Extract the [X, Y] coordinate from the center of the cell holding the provided text.  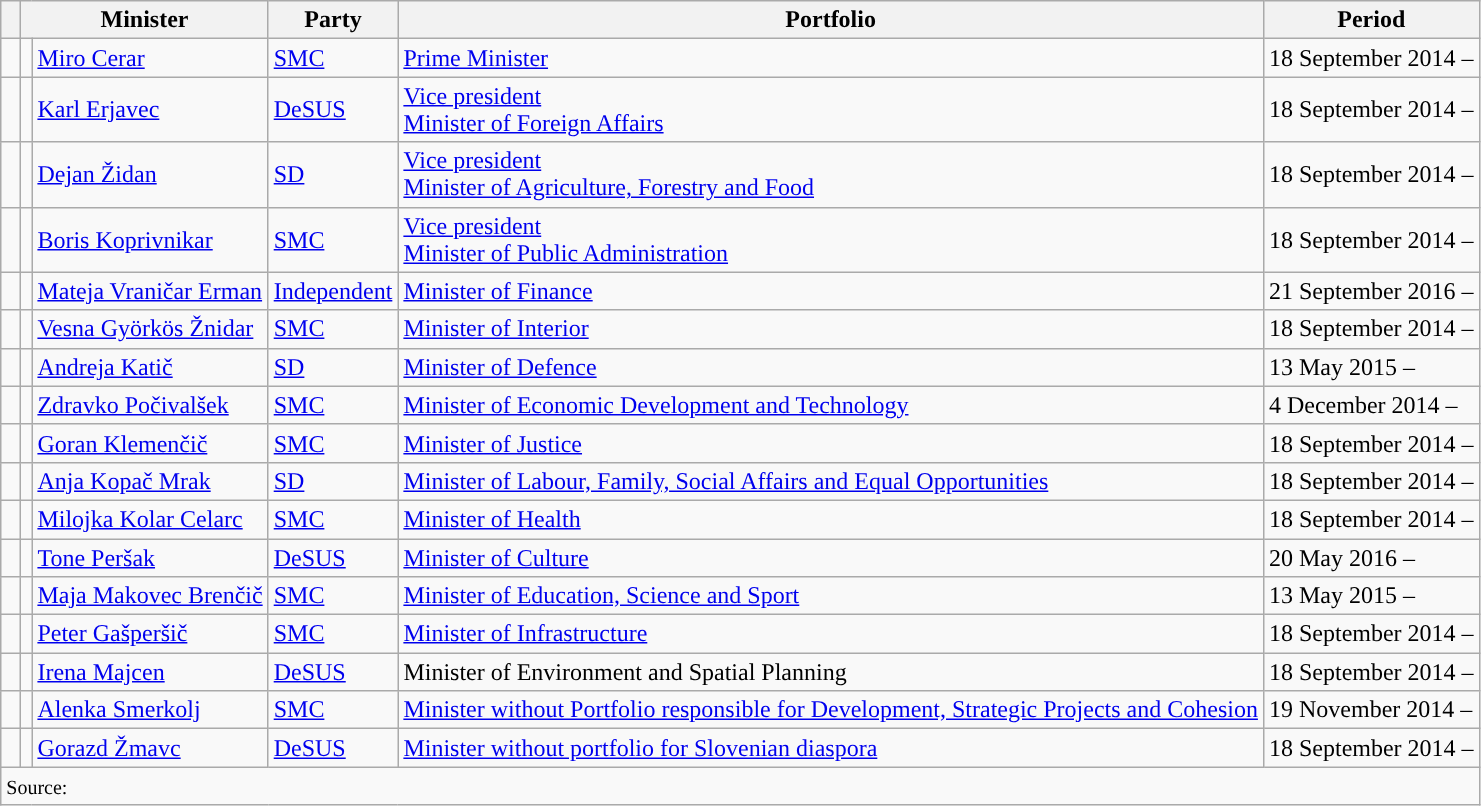
Minister of Economic Development and Technology [831, 405]
Portfolio [831, 20]
Zdravko Počivalšek [150, 405]
Alenka Smerkolj [150, 710]
Vice president Minister of Public Administration [831, 240]
Vice president Minister of Foreign Affairs [831, 110]
Gorazd Žmavc [150, 748]
Minister of Health [831, 519]
Maja Makovec Brenčič [150, 596]
Minister of Labour, Family, Social Affairs and Equal Opportunities [831, 481]
4 December 2014 – [1371, 405]
Minister of Environment and Spatial Planning [831, 672]
Minister [144, 20]
Goran Klemenčič [150, 443]
Minister without Portfolio responsible for Development, Strategic Projects and Cohesion [831, 710]
Independent [333, 291]
Tone Peršak [150, 557]
Irena Majcen [150, 672]
Peter Gašperšič [150, 634]
Vesna Györkös Žnidar [150, 329]
Prime Minister [831, 58]
Andreja Katič [150, 367]
Vice president Minister of Agriculture, Forestry and Food [831, 174]
Minister of Infrastructure [831, 634]
21 September 2016 – [1371, 291]
Minister of Interior [831, 329]
Boris Koprivnikar [150, 240]
Dejan Židan [150, 174]
19 November 2014 – [1371, 710]
Anja Kopač Mrak [150, 481]
Minister of Education, Science and Sport [831, 596]
Party [333, 20]
Minister of Culture [831, 557]
Mateja Vraničar Erman [150, 291]
Minister of Defence [831, 367]
20 May 2016 – [1371, 557]
Minister without portfolio for Slovenian diaspora [831, 748]
Period [1371, 20]
Minister of Justice [831, 443]
Miro Cerar [150, 58]
Minister of Finance [831, 291]
Source: [740, 786]
Karl Erjavec [150, 110]
Milojka Kolar Celarc [150, 519]
